Locate the cell with the specified text and output its [x, y] center coordinate. 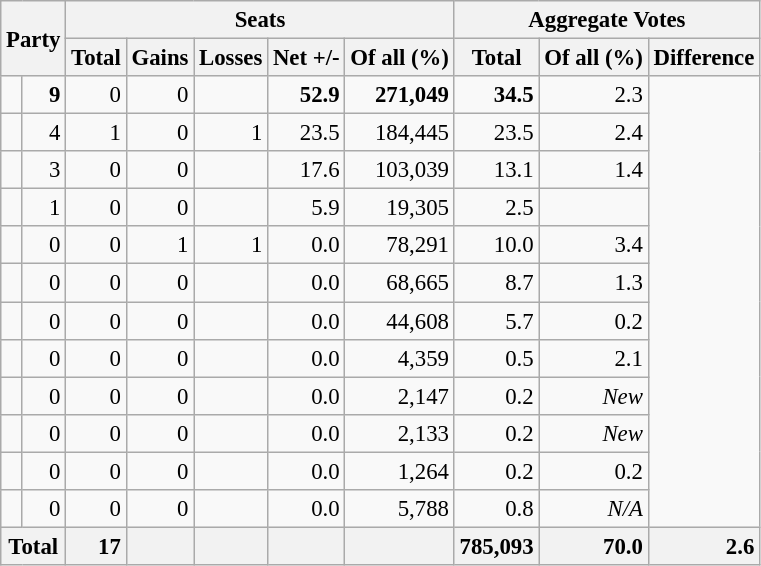
3 [44, 170]
Losses [231, 58]
785,093 [496, 546]
10.0 [496, 245]
44,608 [400, 321]
Gains [160, 58]
2.4 [594, 133]
2.5 [496, 208]
Net +/- [306, 58]
5.7 [496, 321]
2,133 [400, 433]
9 [44, 95]
8.7 [496, 283]
271,049 [400, 95]
13.1 [496, 170]
17 [96, 546]
0.5 [496, 358]
70.0 [594, 546]
1.3 [594, 283]
Seats [260, 20]
2,147 [400, 396]
1.4 [594, 170]
4,359 [400, 358]
3.4 [594, 245]
5,788 [400, 509]
0.8 [496, 509]
17.6 [306, 170]
184,445 [400, 133]
34.5 [496, 95]
52.9 [306, 95]
Party [34, 38]
103,039 [400, 170]
1,264 [400, 471]
N/A [594, 509]
Difference [704, 58]
2.6 [704, 546]
2.3 [594, 95]
2.1 [594, 358]
19,305 [400, 208]
5.9 [306, 208]
4 [44, 133]
Aggregate Votes [606, 20]
68,665 [400, 283]
78,291 [400, 245]
